Detect which cell encompasses the target text, then output its [x, y] center coordinate. 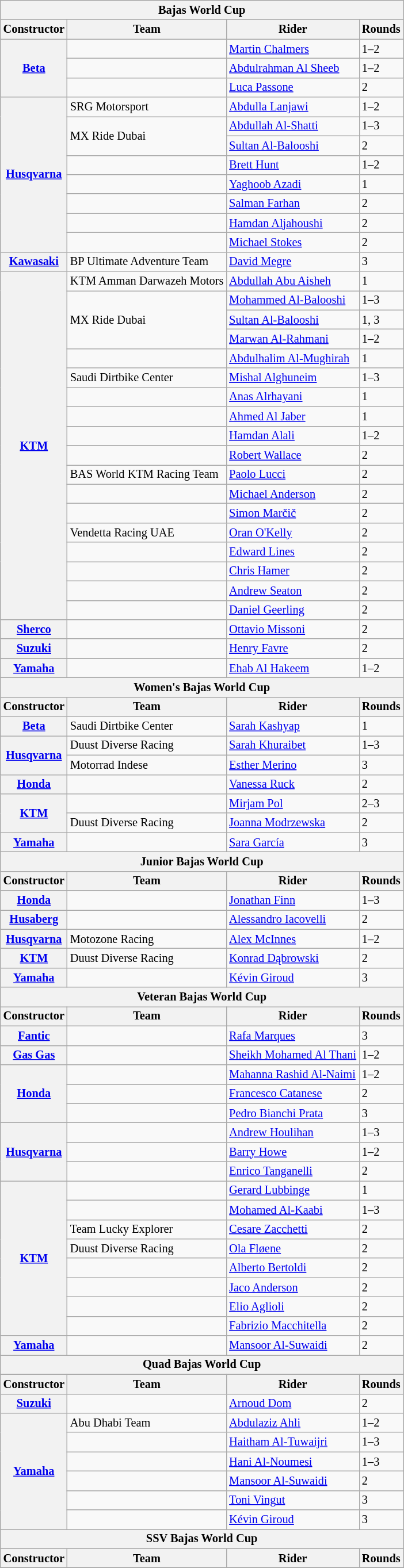
Mohammed Al-Balooshi [292, 300]
Alberto Bertoldi [292, 1268]
Michael Stokes [292, 242]
Junior Bajas World Cup [202, 861]
Arnoud Dom [292, 1404]
Joanna Modrzewska [292, 823]
Sara García [292, 842]
Veteran Bajas World Cup [202, 997]
Elio Aglioli [292, 1306]
Women's Bajas World Cup [202, 687]
Team Lucky Explorer [147, 1229]
Jaco Anderson [292, 1287]
Ehab Al Hakeem [292, 668]
Bajas World Cup [202, 10]
Abdulhalim Al-Mughirah [292, 358]
Salman Farhan [292, 204]
Mirjam Pol [292, 803]
Andrew Seaton [292, 591]
Brett Hunt [292, 165]
Martin Chalmers [292, 49]
1, 3 [381, 320]
Oran O'Kelly [292, 532]
Quad Bajas World Cup [202, 1364]
Sheikh Mohamed Al Thani [292, 1055]
Kawasaki [34, 262]
Anas Alrhayani [292, 397]
BAS World KTM Racing Team [147, 474]
Sherco [34, 629]
Gas Gas [34, 1055]
Esther Merino [292, 765]
Motozone Racing [147, 939]
Pedro Bianchi Prata [292, 1113]
Mahanna Rashid Al-Naimi [292, 1074]
Toni Vingut [292, 1500]
Mohamed Al-Kaabi [292, 1210]
Henry Favre [292, 649]
Alessandro Iacovelli [292, 919]
Alex McInnes [292, 939]
Daniel Geerling [292, 610]
BP Ultimate Adventure Team [147, 262]
Motorrad Indese [147, 765]
Abdulaziz Ahli [292, 1423]
Husaberg [34, 919]
KTM Amman Darwazeh Motors [147, 281]
2–3 [381, 803]
Michael Anderson [292, 494]
Fantic [34, 1036]
Mishal Alghuneim [292, 378]
Hani Al-Noumesi [292, 1462]
Abdulla Lanjawi [292, 107]
Abdulrahman Al Sheeb [292, 68]
Simon Marčič [292, 513]
Sarah Kashyap [292, 726]
Ola Fløene [292, 1248]
Paolo Lucci [292, 474]
Barry Howe [292, 1152]
Edward Lines [292, 552]
Vanessa Ruck [292, 784]
Robert Wallace [292, 455]
David Megre [292, 262]
Sarah Khuraibet [292, 745]
Fabrizio Macchitella [292, 1326]
Luca Passone [292, 87]
Hamdan Aljahoushi [292, 223]
Marwan Al-Rahmani [292, 339]
SRG Motorsport [147, 107]
Francesco Catanese [292, 1094]
Chris Hamer [292, 571]
Gerard Lubbinge [292, 1190]
Abu Dhabi Team [147, 1423]
Ahmed Al Jaber [292, 416]
Rafa Marques [292, 1036]
Abdullah Al-Shatti [292, 126]
Abdullah Abu Aisheh [292, 281]
SSV Bajas World Cup [202, 1539]
Konrad Dąbrowski [292, 959]
Vendetta Racing UAE [147, 532]
Enrico Tanganelli [292, 1171]
Haitham Al-Tuwaijri [292, 1442]
Andrew Houlihan [292, 1132]
Cesare Zacchetti [292, 1229]
Ottavio Missoni [292, 629]
Jonathan Finn [292, 900]
Yaghoob Azadi [292, 184]
Hamdan Alali [292, 436]
